Capture the cell that displays the provided text and extract its (X, Y) central coordinate. 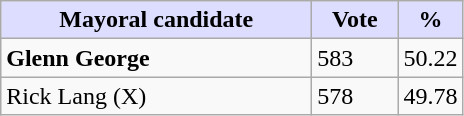
583 (355, 58)
Vote (355, 20)
% (430, 20)
Mayoral candidate (156, 20)
578 (355, 96)
Rick Lang (X) (156, 96)
Glenn George (156, 58)
49.78 (430, 96)
50.22 (430, 58)
